For the text-containing cell, return its midpoint in (x, y) coordinate format. 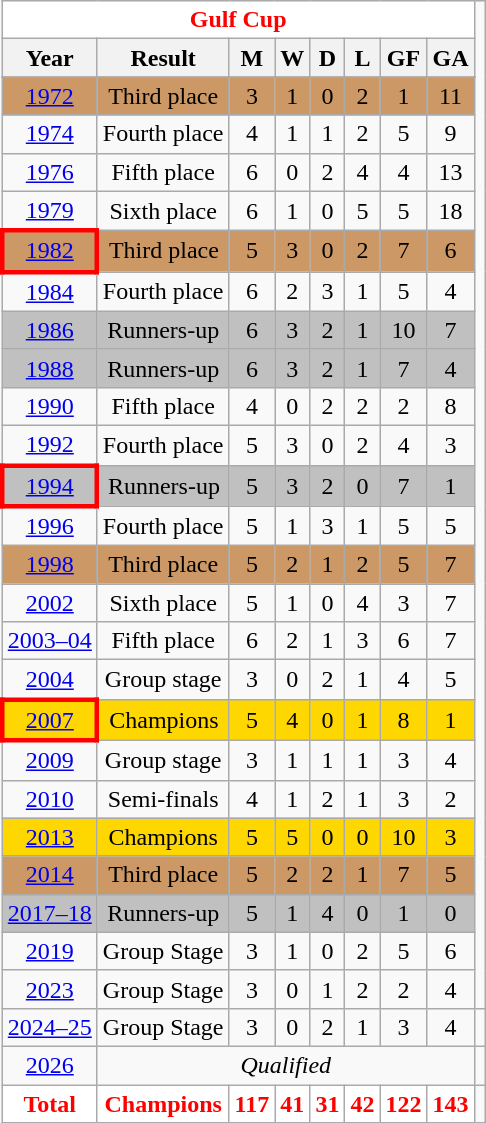
2003–04 (50, 641)
2026 (50, 1065)
Result (163, 58)
2017–18 (50, 913)
Qualified (286, 1065)
1994 (50, 486)
1986 (50, 330)
D (328, 58)
2014 (50, 875)
GA (450, 58)
2004 (50, 680)
2019 (50, 951)
1984 (50, 292)
2002 (50, 603)
117 (252, 1103)
W (292, 58)
Gulf Cup (238, 20)
41 (292, 1103)
11 (450, 96)
M (252, 58)
2024–25 (50, 1027)
Semi-finals (163, 799)
1988 (50, 368)
Year (50, 58)
1972 (50, 96)
2010 (50, 799)
1976 (50, 172)
143 (450, 1103)
1979 (50, 211)
42 (362, 1103)
13 (450, 172)
1992 (50, 445)
9 (450, 134)
1982 (50, 252)
1974 (50, 134)
2007 (50, 720)
1990 (50, 406)
GF (404, 58)
2013 (50, 837)
122 (404, 1103)
18 (450, 211)
2023 (50, 989)
Total (50, 1103)
L (362, 58)
2009 (50, 760)
1996 (50, 526)
31 (328, 1103)
1998 (50, 565)
